Determine the (X, Y) coordinate at the center of the cell enclosing the given text.  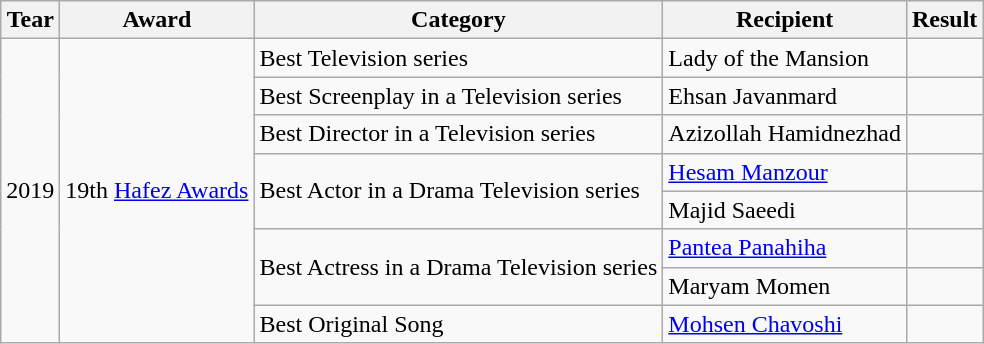
Best Screenplay in a Television series (458, 96)
Award (157, 20)
Lady of the Mansion (785, 58)
Mohsen Chavoshi (785, 324)
Best Director in a Television series (458, 134)
Maryam Momen (785, 286)
Hesam Manzour (785, 172)
Category (458, 20)
Recipient (785, 20)
Best Actor in a Drama Television series (458, 191)
2019 (30, 191)
Ehsan Javanmard (785, 96)
Best Original Song (458, 324)
19th Hafez Awards (157, 191)
Azizollah Hamidnezhad (785, 134)
Result (944, 20)
Majid Saeedi (785, 210)
Best Actress in a Drama Television series (458, 267)
Pantea Panahiha (785, 248)
Best Television series (458, 58)
Tear (30, 20)
